Scan for the cell matching the given text and deliver its (X, Y) coordinate at center. 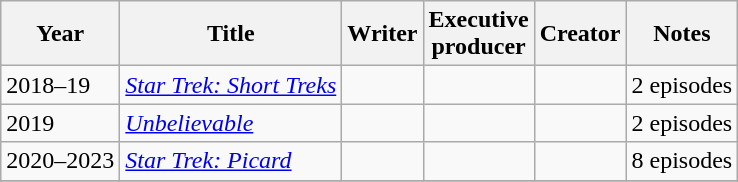
2018–19 (60, 85)
Writer (382, 34)
Title (231, 34)
Unbelievable (231, 123)
Star Trek: Short Treks (231, 85)
Executiveproducer (478, 34)
Creator (580, 34)
8 episodes (682, 161)
Year (60, 34)
2020–2023 (60, 161)
Star Trek: Picard (231, 161)
Notes (682, 34)
2019 (60, 123)
